For the text-containing cell, return its midpoint in [x, y] coordinate format. 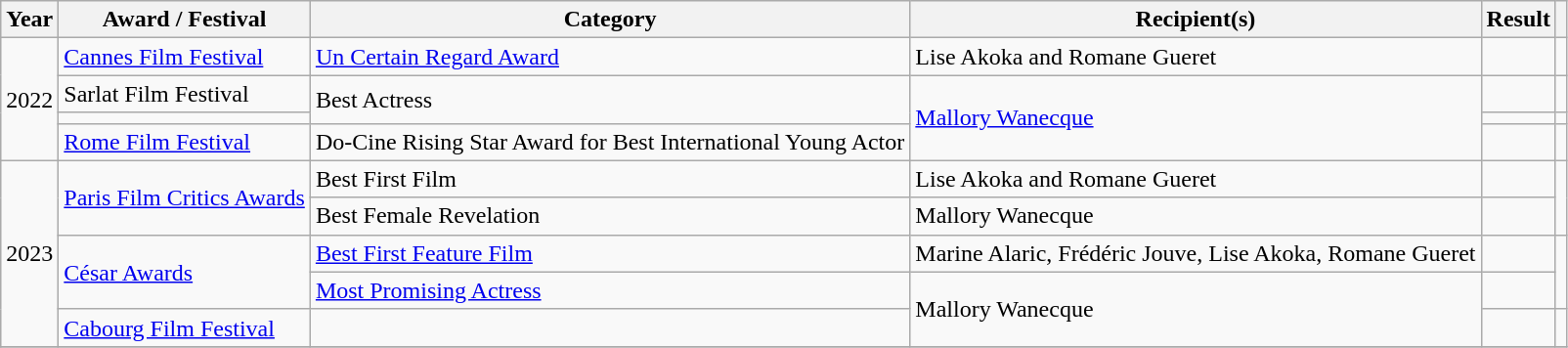
Paris Film Critics Awards [185, 197]
Best Actress [610, 100]
Best Female Revelation [610, 216]
Best First Feature Film [610, 253]
Year [29, 20]
Cannes Film Festival [185, 57]
2023 [29, 253]
Award / Festival [185, 20]
César Awards [185, 272]
Sarlat Film Festival [185, 94]
2022 [29, 100]
Cabourg Film Festival [185, 327]
Marine Alaric, Frédéric Jouve, Lise Akoka, Romane Gueret [1196, 253]
Un Certain Regard Award [610, 57]
Rome Film Festival [185, 142]
Best First Film [610, 179]
Result [1518, 20]
Category [610, 20]
Do-Cine Rising Star Award for Best International Young Actor [610, 142]
Recipient(s) [1196, 20]
Most Promising Actress [610, 290]
